Pinpoint the cell where the given text exists, returning its [x, y] midpoint coordinate. 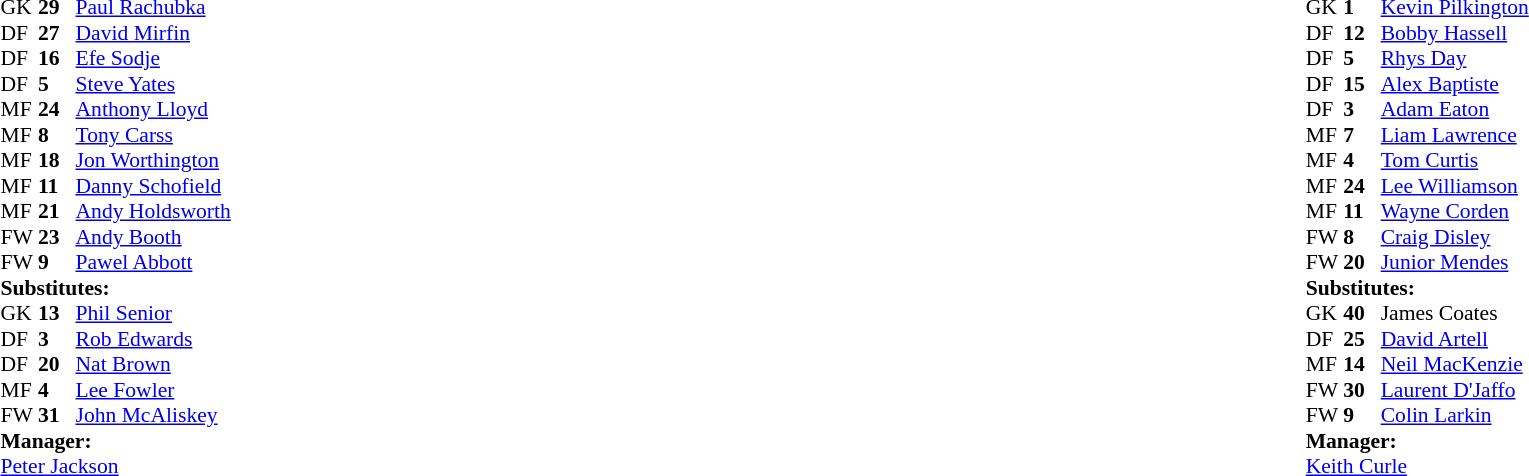
Efe Sodje [154, 59]
12 [1362, 33]
27 [57, 33]
23 [57, 237]
Danny Schofield [154, 186]
David Mirfin [154, 33]
Laurent D'Jaffo [1455, 390]
Andy Booth [154, 237]
40 [1362, 313]
Alex Baptiste [1455, 84]
John McAliskey [154, 415]
Craig Disley [1455, 237]
Rob Edwards [154, 339]
Junior Mendes [1455, 263]
Colin Larkin [1455, 415]
Rhys Day [1455, 59]
16 [57, 59]
Nat Brown [154, 365]
Andy Holdsworth [154, 211]
Neil MacKenzie [1455, 365]
Adam Eaton [1455, 109]
13 [57, 313]
James Coates [1455, 313]
Lee Fowler [154, 390]
Phil Senior [154, 313]
30 [1362, 390]
7 [1362, 135]
David Artell [1455, 339]
Tony Carss [154, 135]
Wayne Corden [1455, 211]
15 [1362, 84]
Steve Yates [154, 84]
18 [57, 161]
31 [57, 415]
Anthony Lloyd [154, 109]
Tom Curtis [1455, 161]
14 [1362, 365]
21 [57, 211]
Bobby Hassell [1455, 33]
Liam Lawrence [1455, 135]
25 [1362, 339]
Lee Williamson [1455, 186]
Jon Worthington [154, 161]
Pawel Abbott [154, 263]
